From the cell containing the given text, extract its center point as [X, Y] coordinate. 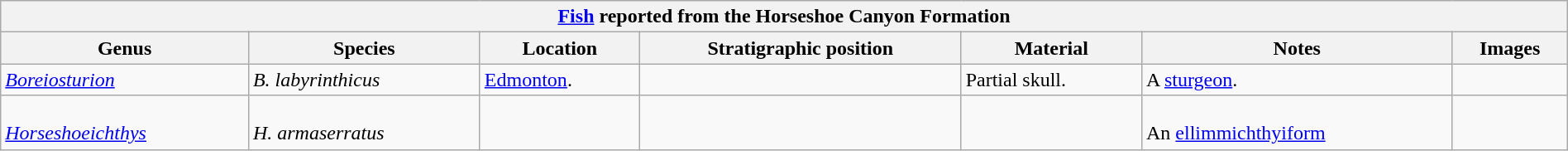
Notes [1297, 48]
A sturgeon. [1297, 80]
Fish reported from the Horseshoe Canyon Formation [784, 17]
B. labyrinthicus [364, 80]
Stratigraphic position [801, 48]
Location [559, 48]
Material [1051, 48]
Species [364, 48]
Horseshoeichthys [125, 123]
Images [1510, 48]
Boreiosturion [125, 80]
An ellimmichthyiform [1297, 123]
Edmonton. [559, 80]
H. armaserratus [364, 123]
Partial skull. [1051, 80]
Genus [125, 48]
